Output the [x, y] coordinate of the center of the cell containing the given text.  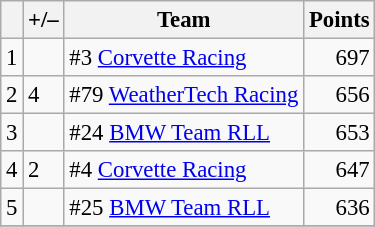
#79 WeatherTech Racing [184, 95]
647 [340, 170]
653 [340, 133]
3 [12, 133]
Points [340, 20]
656 [340, 95]
5 [12, 208]
697 [340, 58]
+/– [44, 20]
#25 BMW Team RLL [184, 208]
636 [340, 208]
#24 BMW Team RLL [184, 133]
#3 Corvette Racing [184, 58]
#4 Corvette Racing [184, 170]
Team [184, 20]
1 [12, 58]
